Provide the [x, y] coordinate of the cell's center where the given text is located.  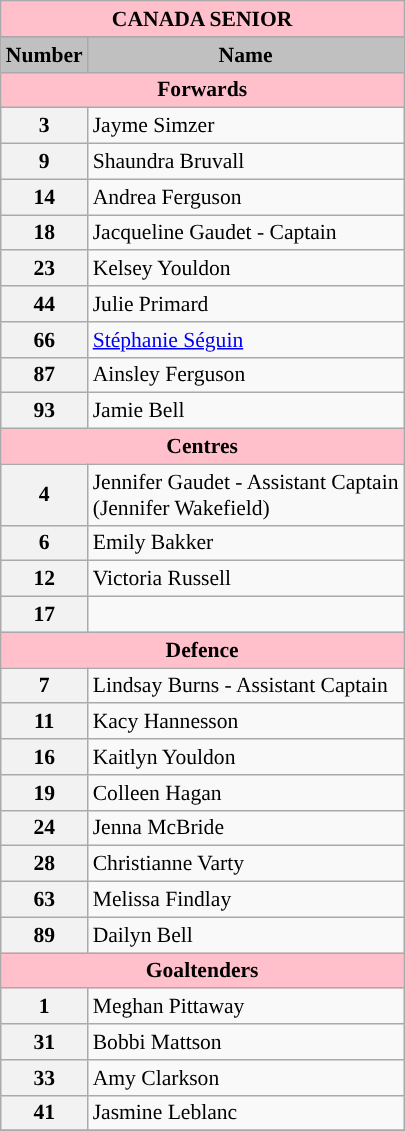
9 [44, 162]
Centres [202, 447]
89 [44, 935]
7 [44, 686]
63 [44, 900]
Jayme Simzer [246, 126]
Meghan Pittaway [246, 1007]
CANADA SENIOR [202, 19]
28 [44, 864]
44 [44, 304]
Bobbi Mattson [246, 1042]
Julie Primard [246, 304]
66 [44, 340]
12 [44, 579]
Amy Clarkson [246, 1078]
14 [44, 197]
Ainsley Ferguson [246, 375]
Jamie Bell [246, 411]
Melissa Findlay [246, 900]
Emily Bakker [246, 543]
Stéphanie Séguin [246, 340]
Andrea Ferguson [246, 197]
Colleen Hagan [246, 793]
33 [44, 1078]
Jacqueline Gaudet - Captain [246, 233]
11 [44, 722]
23 [44, 269]
31 [44, 1042]
Dailyn Bell [246, 935]
Jennifer Gaudet - Assistant Captain(Jennifer Wakefield) [246, 494]
3 [44, 126]
24 [44, 828]
Christianne Varty [246, 864]
16 [44, 757]
93 [44, 411]
Goaltenders [202, 971]
Defence [202, 650]
Kacy Hannesson [246, 722]
Number [44, 55]
Shaundra Bruvall [246, 162]
19 [44, 793]
18 [44, 233]
Name [246, 55]
Kelsey Youldon [246, 269]
Jasmine Leblanc [246, 1113]
Kaitlyn Youldon [246, 757]
17 [44, 615]
4 [44, 494]
6 [44, 543]
Victoria Russell [246, 579]
87 [44, 375]
1 [44, 1007]
Forwards [202, 90]
Jenna McBride [246, 828]
41 [44, 1113]
Lindsay Burns - Assistant Captain [246, 686]
